Determine the (x, y) coordinate at the center of the cell enclosing the given text.  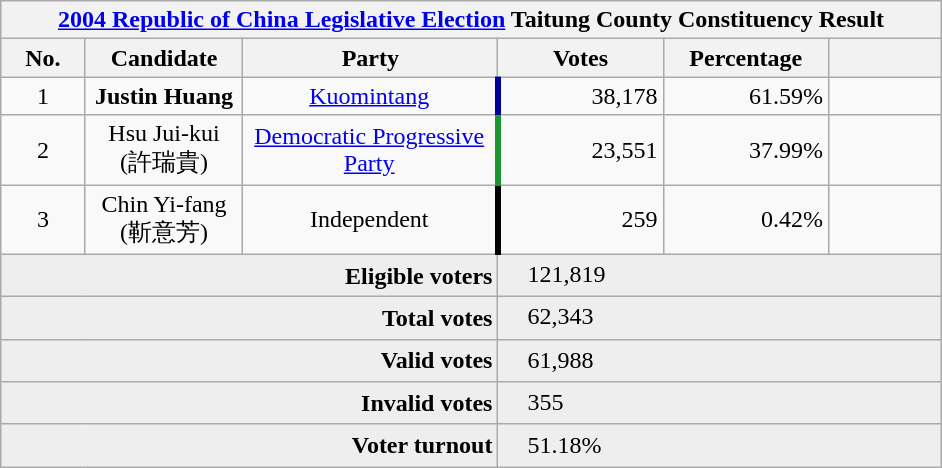
Votes (580, 58)
Party (370, 58)
121,819 (720, 276)
Total votes (248, 318)
Kuomintang (370, 96)
51.18% (720, 446)
Voter turnout (248, 446)
3 (42, 219)
37.99% (746, 150)
61,988 (720, 360)
355 (720, 404)
Chin Yi-fang (靳意芳) (164, 219)
61.59% (746, 96)
Justin Huang (164, 96)
Invalid votes (248, 404)
0.42% (746, 219)
259 (580, 219)
Candidate (164, 58)
1 (42, 96)
Percentage (746, 58)
2004 Republic of China Legislative Election Taitung County Constituency Result (470, 20)
2 (42, 150)
23,551 (580, 150)
38,178 (580, 96)
Democratic Progressive Party (370, 150)
No. (42, 58)
Independent (370, 219)
Eligible voters (248, 276)
Valid votes (248, 360)
Hsu Jui-kui (許瑞貴) (164, 150)
62,343 (720, 318)
